From the cell containing the given text, extract its center point as (x, y) coordinate. 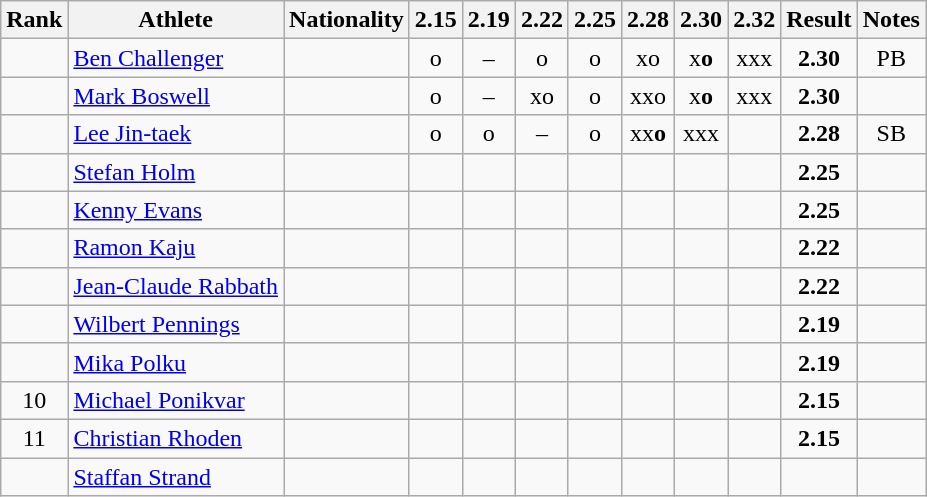
Ramon Kaju (176, 248)
Ben Challenger (176, 58)
Result (819, 20)
Notes (891, 20)
Athlete (176, 20)
Lee Jin-taek (176, 134)
2.32 (754, 20)
Staffan Strand (176, 477)
Mika Polku (176, 362)
PB (891, 58)
10 (34, 400)
11 (34, 438)
Wilbert Pennings (176, 324)
SB (891, 134)
Michael Ponikvar (176, 400)
Christian Rhoden (176, 438)
Stefan Holm (176, 172)
Mark Boswell (176, 96)
Jean-Claude Rabbath (176, 286)
Kenny Evans (176, 210)
Nationality (347, 20)
Rank (34, 20)
